Determine the [x, y] coordinate at the center of the cell enclosing the given text.  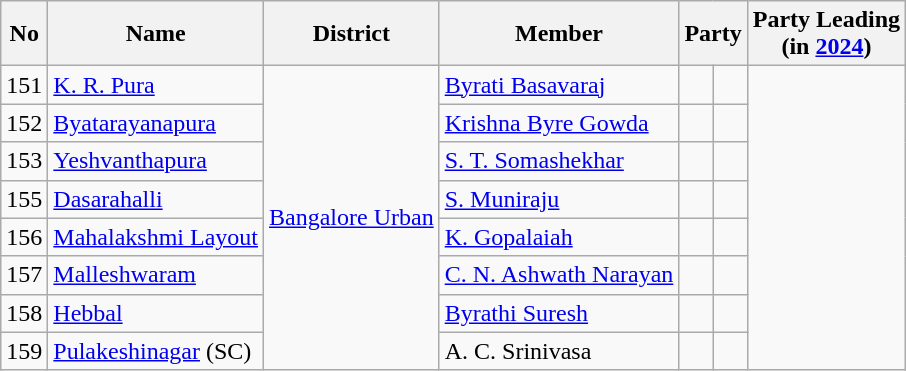
Pulakeshinagar (SC) [156, 351]
Party [713, 34]
153 [24, 161]
Member [559, 34]
K. R. Pura [156, 85]
C. N. Ashwath Narayan [559, 275]
Byrathi Suresh [559, 313]
A. C. Srinivasa [559, 351]
156 [24, 237]
Malleshwaram [156, 275]
Byatarayanapura [156, 123]
District [352, 34]
Yeshvanthapura [156, 161]
Krishna Byre Gowda [559, 123]
No [24, 34]
159 [24, 351]
Bangalore Urban [352, 218]
158 [24, 313]
157 [24, 275]
Hebbal [156, 313]
Dasarahalli [156, 199]
Byrati Basavaraj [559, 85]
Party Leading(in 2024) [826, 34]
K. Gopalaiah [559, 237]
Mahalakshmi Layout [156, 237]
Name [156, 34]
S. T. Somashekhar [559, 161]
S. Muniraju [559, 199]
151 [24, 85]
152 [24, 123]
155 [24, 199]
